Detect which cell encompasses the target text, then output its [x, y] center coordinate. 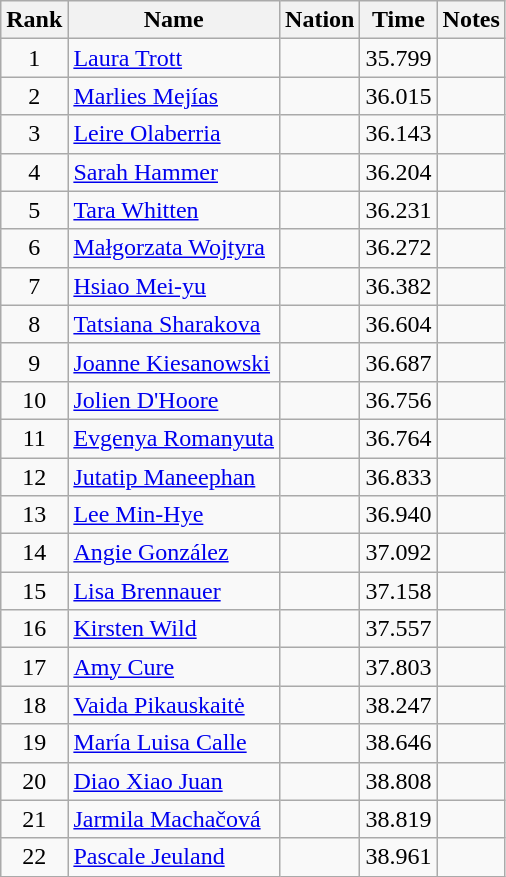
3 [34, 134]
38.247 [398, 705]
16 [34, 629]
Nation [320, 20]
Jarmila Machačová [174, 819]
Angie González [174, 553]
35.799 [398, 58]
Notes [471, 20]
38.819 [398, 819]
14 [34, 553]
Jutatip Maneephan [174, 477]
5 [34, 210]
36.015 [398, 96]
Joanne Kiesanowski [174, 362]
36.604 [398, 324]
38.808 [398, 781]
37.803 [398, 667]
20 [34, 781]
36.687 [398, 362]
36.833 [398, 477]
37.557 [398, 629]
Diao Xiao Juan [174, 781]
Pascale Jeuland [174, 857]
21 [34, 819]
Lee Min-Hye [174, 515]
6 [34, 248]
Lisa Brennauer [174, 591]
Evgenya Romanyuta [174, 438]
18 [34, 705]
36.764 [398, 438]
8 [34, 324]
36.940 [398, 515]
Kirsten Wild [174, 629]
Tara Whitten [174, 210]
4 [34, 172]
1 [34, 58]
15 [34, 591]
38.961 [398, 857]
Hsiao Mei-yu [174, 286]
Leire Olaberria [174, 134]
Amy Cure [174, 667]
36.204 [398, 172]
12 [34, 477]
Time [398, 20]
11 [34, 438]
36.382 [398, 286]
19 [34, 743]
2 [34, 96]
Laura Trott [174, 58]
37.092 [398, 553]
17 [34, 667]
Name [174, 20]
Małgorzata Wojtyra [174, 248]
36.756 [398, 400]
37.158 [398, 591]
10 [34, 400]
María Luisa Calle [174, 743]
7 [34, 286]
Vaida Pikauskaitė [174, 705]
Rank [34, 20]
Tatsiana Sharakova [174, 324]
Jolien D'Hoore [174, 400]
Marlies Mejías [174, 96]
Sarah Hammer [174, 172]
38.646 [398, 743]
22 [34, 857]
13 [34, 515]
9 [34, 362]
36.231 [398, 210]
36.272 [398, 248]
36.143 [398, 134]
